Return (X, Y) of the center of cell containing provided text 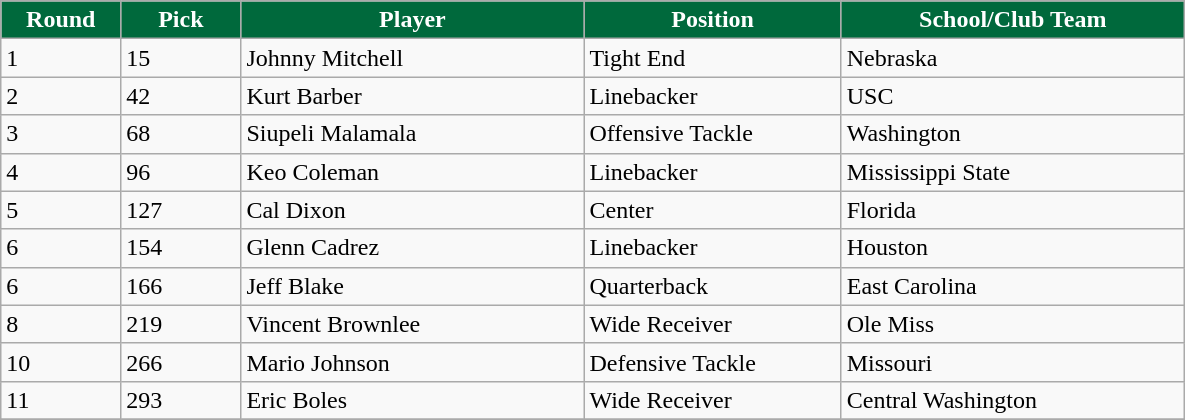
Florida (1012, 210)
11 (61, 400)
166 (181, 286)
Central Washington (1012, 400)
Jeff Blake (412, 286)
68 (181, 134)
Glenn Cadrez (412, 248)
Pick (181, 20)
Defensive Tackle (712, 362)
Tight End (712, 58)
Eric Boles (412, 400)
3 (61, 134)
10 (61, 362)
Missouri (1012, 362)
USC (1012, 96)
School/Club Team (1012, 20)
Siupeli Malamala (412, 134)
219 (181, 324)
96 (181, 172)
Kurt Barber (412, 96)
15 (181, 58)
Center (712, 210)
293 (181, 400)
Player (412, 20)
Position (712, 20)
1 (61, 58)
Johnny Mitchell (412, 58)
42 (181, 96)
Cal Dixon (412, 210)
Washington (1012, 134)
5 (61, 210)
Quarterback (712, 286)
Houston (1012, 248)
2 (61, 96)
Vincent Brownlee (412, 324)
Mississippi State (1012, 172)
Round (61, 20)
266 (181, 362)
4 (61, 172)
Mario Johnson (412, 362)
8 (61, 324)
Offensive Tackle (712, 134)
Ole Miss (1012, 324)
127 (181, 210)
154 (181, 248)
Keo Coleman (412, 172)
Nebraska (1012, 58)
East Carolina (1012, 286)
